Pinpoint the cell where the given text exists, returning its [x, y] midpoint coordinate. 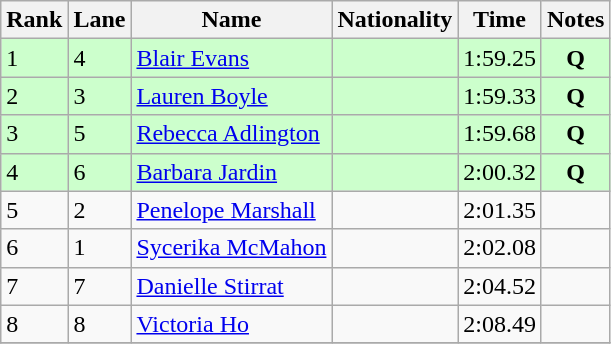
Lauren Boyle [232, 96]
Sycerika McMahon [232, 248]
2:04.52 [500, 286]
Rebecca Adlington [232, 134]
Name [232, 20]
Blair Evans [232, 58]
Danielle Stirrat [232, 286]
2:00.32 [500, 172]
Victoria Ho [232, 324]
1:59.33 [500, 96]
Lane [100, 20]
Rank [34, 20]
Penelope Marshall [232, 210]
Barbara Jardin [232, 172]
Nationality [395, 20]
2:01.35 [500, 210]
2:02.08 [500, 248]
1:59.25 [500, 58]
1:59.68 [500, 134]
2:08.49 [500, 324]
Time [500, 20]
Notes [575, 20]
